For the text-containing cell, return its midpoint in [X, Y] coordinate format. 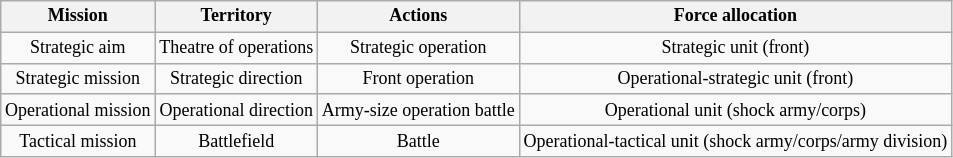
Operational mission [78, 110]
Strategic aim [78, 48]
Mission [78, 16]
Operational-strategic unit (front) [736, 78]
Actions [419, 16]
Army-size operation battle [419, 110]
Battle [419, 140]
Operational unit (shock army/corps) [736, 110]
Tactical mission [78, 140]
Strategic operation [419, 48]
Battlefield [236, 140]
Front operation [419, 78]
Strategic direction [236, 78]
Strategic unit (front) [736, 48]
Theatre of operations [236, 48]
Operational-tactical unit (shock army/corps/army division) [736, 140]
Territory [236, 16]
Force allocation [736, 16]
Operational direction [236, 110]
Strategic mission [78, 78]
